Detect which cell encompasses the target text, then output its (X, Y) center coordinate. 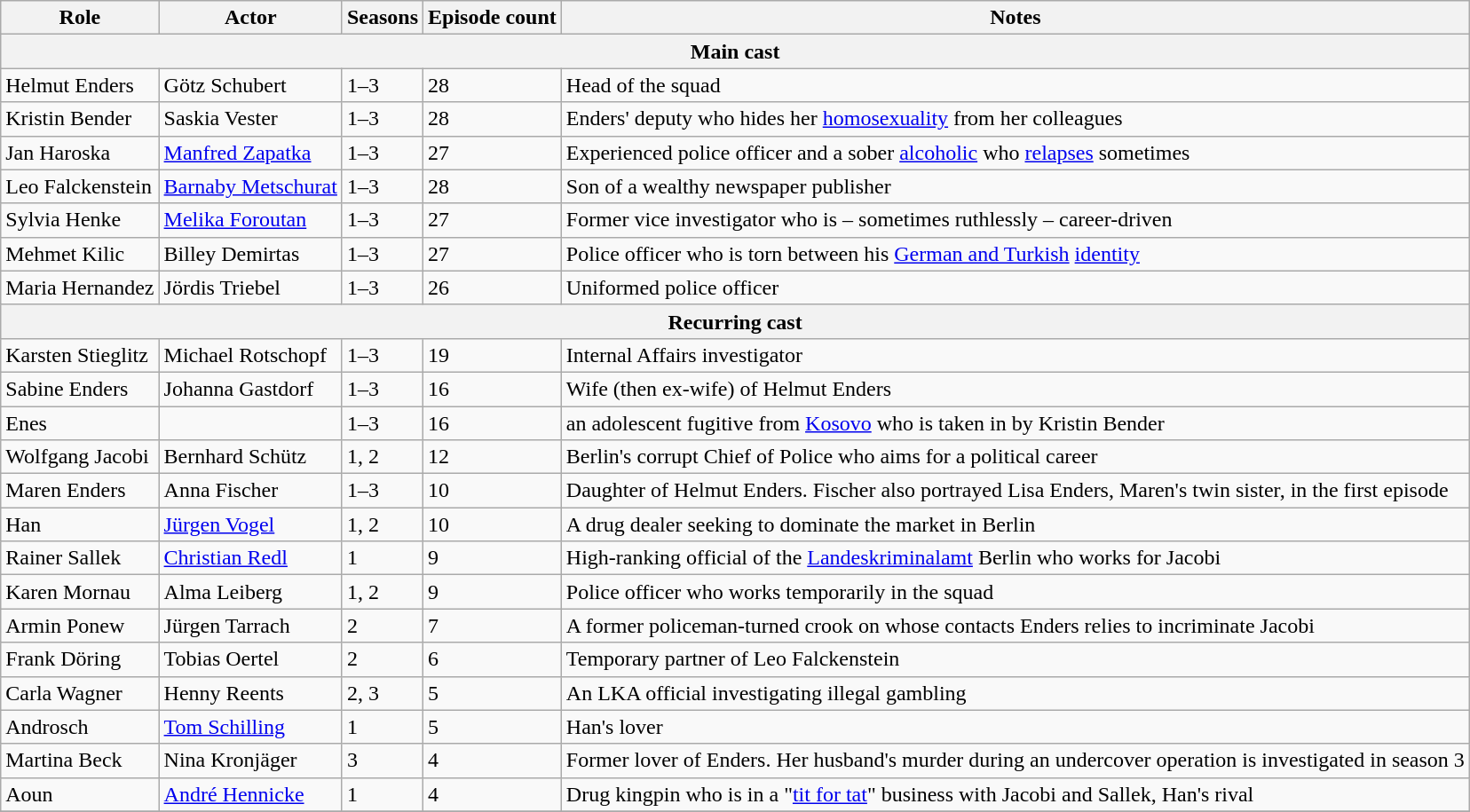
Helmut Enders (80, 85)
Jürgen Vogel (250, 524)
Saskia Vester (250, 119)
Daughter of Helmut Enders. Fischer also portrayed Lisa Enders, Maren's twin sister, in the first episode (1016, 491)
Police officer who is torn between his German and Turkish identity (1016, 254)
Leo Falckenstein (80, 186)
Experienced police officer and a sober alcoholic who relapses sometimes (1016, 153)
Jördis Triebel (250, 288)
Barnaby Metschurat (250, 186)
Head of the squad (1016, 85)
Jan Haroska (80, 153)
Enders' deputy who hides her homosexuality from her colleagues (1016, 119)
A drug dealer seeking to dominate the market in Berlin (1016, 524)
Internal Affairs investigator (1016, 355)
Frank Döring (80, 659)
André Hennicke (250, 794)
Wolfgang Jacobi (80, 457)
Henny Reents (250, 693)
Kristin Bender (80, 119)
Actor (250, 18)
Main cast (735, 51)
Rainer Sallek (80, 558)
Episode count (493, 18)
Karen Mornau (80, 592)
Tobias Oertel (250, 659)
Aoun (80, 794)
Carla Wagner (80, 693)
Nina Kronjäger (250, 761)
Maria Hernandez (80, 288)
Police officer who works temporarily in the squad (1016, 592)
an adolescent fugitive from Kosovo who is taken in by Kristin Bender (1016, 423)
Wife (then ex-wife) of Helmut Enders (1016, 389)
Former vice investigator who is – sometimes ruthlessly – career-driven (1016, 220)
Armin Ponew (80, 626)
Maren Enders (80, 491)
Recurring cast (735, 321)
Christian Redl (250, 558)
Role (80, 18)
Notes (1016, 18)
Anna Fischer (250, 491)
A former policeman-turned crook on whose contacts Enders relies to incriminate Jacobi (1016, 626)
Melika Foroutan (250, 220)
Manfred Zapatka (250, 153)
Mehmet Kilic (80, 254)
Seasons (382, 18)
7 (493, 626)
Han's lover (1016, 727)
Tom Schilling (250, 727)
Karsten Stieglitz (80, 355)
Johanna Gastdorf (250, 389)
Son of a wealthy newspaper publisher (1016, 186)
19 (493, 355)
Former lover of Enders. Her husband's murder during an undercover operation is investigated in season 3 (1016, 761)
Götz Schubert (250, 85)
Enes (80, 423)
Martina Beck (80, 761)
Drug kingpin who is in a "tit for tat" business with Jacobi and Sallek, Han's rival (1016, 794)
Billey Demirtas (250, 254)
3 (382, 761)
An LKA official investigating illegal gambling (1016, 693)
Androsch (80, 727)
High-ranking official of the Landeskriminalamt Berlin who works for Jacobi (1016, 558)
6 (493, 659)
Alma Leiberg (250, 592)
Sylvia Henke (80, 220)
Michael Rotschopf (250, 355)
Bernhard Schütz (250, 457)
Uniformed police officer (1016, 288)
Berlin's corrupt Chief of Police who aims for a political career (1016, 457)
Han (80, 524)
Jürgen Tarrach (250, 626)
12 (493, 457)
2, 3 (382, 693)
Temporary partner of Leo Falckenstein (1016, 659)
Sabine Enders (80, 389)
26 (493, 288)
